Detect which cell encompasses the target text, then output its (x, y) center coordinate. 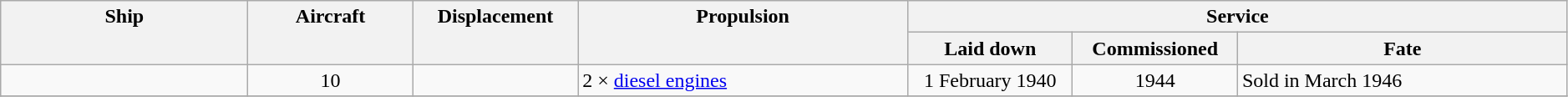
Commissioned (1154, 48)
10 (331, 80)
Displacement (495, 33)
2 × diesel engines (743, 80)
Fate (1402, 48)
Laid down (991, 48)
Ship (124, 33)
Aircraft (331, 33)
Propulsion (743, 33)
Sold in March 1946 (1402, 80)
1944 (1154, 80)
Service (1238, 17)
1 February 1940 (991, 80)
